Find where the given text appears and provide that cell's center as [X, Y] coordinate. 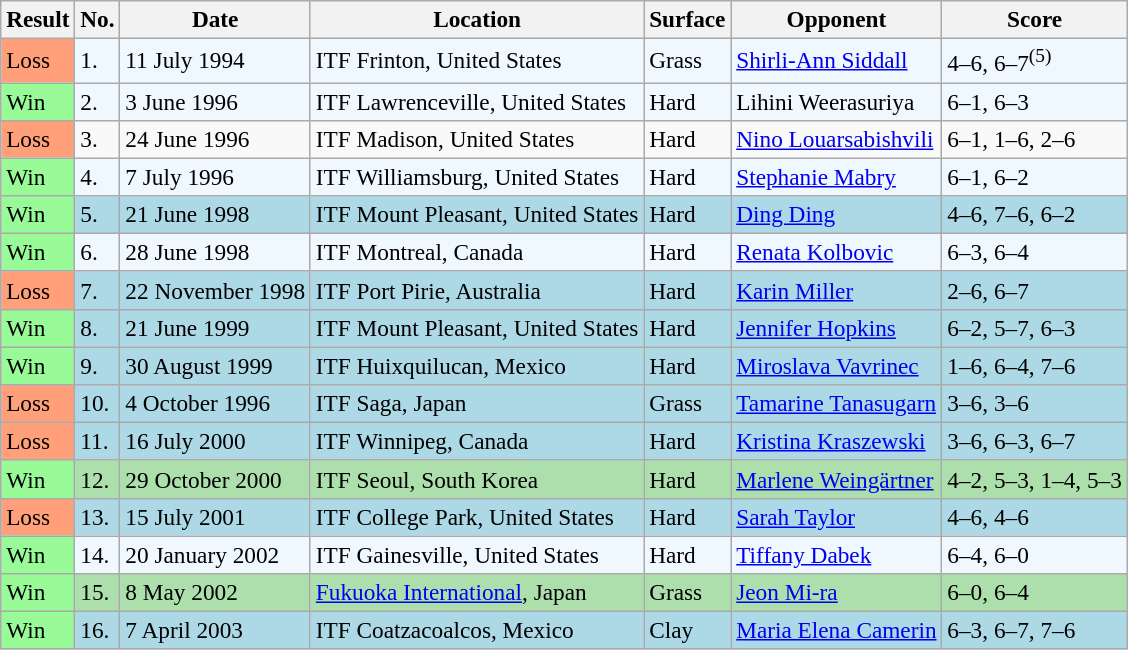
Sarah Taylor [836, 517]
ITF College Park, United States [476, 517]
6–4, 6–0 [1034, 554]
4–6, 7–6, 6–2 [1034, 214]
15. [98, 592]
6–2, 5–7, 6–3 [1034, 328]
4 October 1996 [215, 403]
Surface [688, 19]
6–0, 6–4 [1034, 592]
5. [98, 214]
12. [98, 479]
6–3, 6–7, 7–6 [1034, 630]
Stephanie Mabry [836, 177]
1. [98, 60]
Maria Elena Camerin [836, 630]
7. [98, 290]
16 July 2000 [215, 441]
6–1, 6–3 [1034, 101]
ITF Huixquilucan, Mexico [476, 366]
ITF Coatzacoalcos, Mexico [476, 630]
Marlene Weingärtner [836, 479]
6–3, 6–4 [1034, 252]
30 August 1999 [215, 366]
20 January 2002 [215, 554]
11. [98, 441]
2–6, 6–7 [1034, 290]
Jennifer Hopkins [836, 328]
Tiffany Dabek [836, 554]
ITF Frinton, United States [476, 60]
ITF Saga, Japan [476, 403]
3–6, 3–6 [1034, 403]
ITF Gainesville, United States [476, 554]
4. [98, 177]
6–1, 1–6, 2–6 [1034, 139]
6–1, 6–2 [1034, 177]
24 June 1996 [215, 139]
Fukuoka International, Japan [476, 592]
ITF Williamsburg, United States [476, 177]
28 June 1998 [215, 252]
ITF Lawrenceville, United States [476, 101]
21 June 1999 [215, 328]
Shirli-Ann Siddall [836, 60]
Date [215, 19]
10. [98, 403]
2. [98, 101]
16. [98, 630]
Nino Louarsabishvili [836, 139]
8 May 2002 [215, 592]
Miroslava Vavrinec [836, 366]
ITF Montreal, Canada [476, 252]
ITF Seoul, South Korea [476, 479]
3–6, 6–3, 6–7 [1034, 441]
ITF Winnipeg, Canada [476, 441]
8. [98, 328]
Lihini Weerasuriya [836, 101]
21 June 1998 [215, 214]
Tamarine Tanasugarn [836, 403]
4–2, 5–3, 1–4, 5–3 [1034, 479]
Karin Miller [836, 290]
Location [476, 19]
11 July 1994 [215, 60]
No. [98, 19]
ITF Port Pirie, Australia [476, 290]
3. [98, 139]
14. [98, 554]
22 November 1998 [215, 290]
1–6, 6–4, 7–6 [1034, 366]
29 October 2000 [215, 479]
Jeon Mi-ra [836, 592]
7 July 1996 [215, 177]
ITF Madison, United States [476, 139]
Ding Ding [836, 214]
Renata Kolbovic [836, 252]
Clay [688, 630]
7 April 2003 [215, 630]
15 July 2001 [215, 517]
Score [1034, 19]
Result [38, 19]
Kristina Kraszewski [836, 441]
4–6, 6–7(5) [1034, 60]
13. [98, 517]
9. [98, 366]
Opponent [836, 19]
6. [98, 252]
3 June 1996 [215, 101]
4–6, 4–6 [1034, 517]
